Capture the cell that displays the provided text and extract its (X, Y) central coordinate. 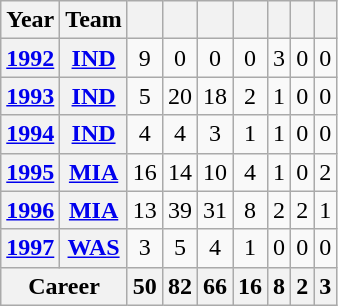
1995 (30, 172)
66 (214, 286)
9 (144, 58)
1997 (30, 248)
1993 (30, 96)
Year (30, 20)
1992 (30, 58)
10 (214, 172)
39 (180, 210)
31 (214, 210)
1994 (30, 134)
1996 (30, 210)
Team (94, 20)
20 (180, 96)
Career (64, 286)
WAS (94, 248)
13 (144, 210)
18 (214, 96)
14 (180, 172)
50 (144, 286)
82 (180, 286)
